Detect which cell encompasses the target text, then output its [X, Y] center coordinate. 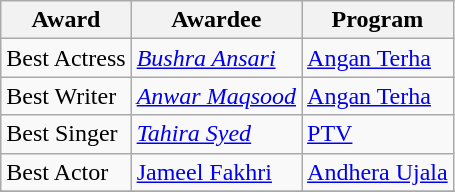
PTV [378, 134]
Best Actress [66, 58]
Anwar Maqsood [216, 96]
Best Writer [66, 96]
Best Actor [66, 172]
Awardee [216, 20]
Award [66, 20]
Bushra Ansari [216, 58]
Best Singer [66, 134]
Andhera Ujala [378, 172]
Tahira Syed [216, 134]
Jameel Fakhri [216, 172]
Program [378, 20]
